Identify which cell holds the provided text, then report its (X, Y) central coordinate. 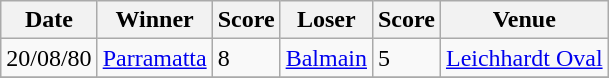
Balmain (326, 58)
Loser (326, 20)
Date (49, 20)
Venue (524, 20)
8 (246, 58)
20/08/80 (49, 58)
Parramatta (154, 58)
Leichhardt Oval (524, 58)
Winner (154, 20)
5 (406, 58)
